Locate the cell with the specified text and output its [x, y] center coordinate. 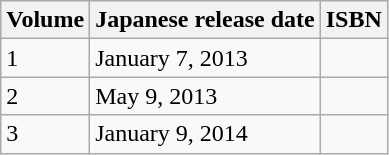
3 [46, 134]
January 7, 2013 [206, 58]
ISBN [354, 20]
May 9, 2013 [206, 96]
1 [46, 58]
2 [46, 96]
Japanese release date [206, 20]
Volume [46, 20]
January 9, 2014 [206, 134]
